Identify which cell holds the provided text, then report its (x, y) central coordinate. 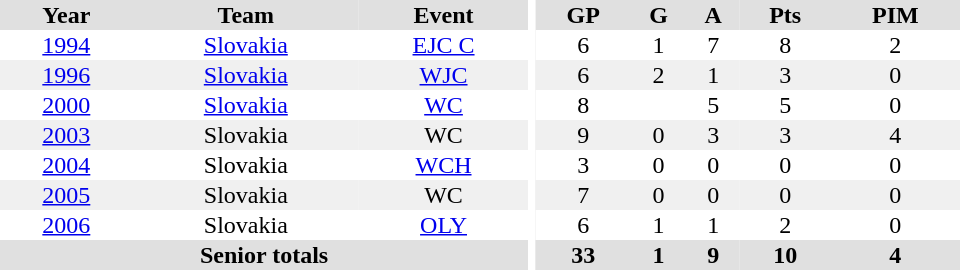
2004 (66, 165)
2006 (66, 225)
Year (66, 15)
10 (786, 255)
OLY (444, 225)
2000 (66, 105)
WCH (444, 165)
WJC (444, 75)
EJC C (444, 45)
1994 (66, 45)
33 (583, 255)
GP (583, 15)
1996 (66, 75)
Team (246, 15)
A (714, 15)
2003 (66, 135)
2005 (66, 195)
Pts (786, 15)
G (658, 15)
Senior totals (264, 255)
Event (444, 15)
PIM (896, 15)
